Extract the (x, y) coordinate from the center of the cell holding the provided text.  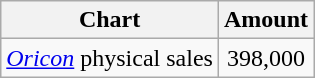
Oricon physical sales (110, 58)
Amount (266, 20)
398,000 (266, 58)
Chart (110, 20)
